Pinpoint the cell where the given text exists, returning its (X, Y) midpoint coordinate. 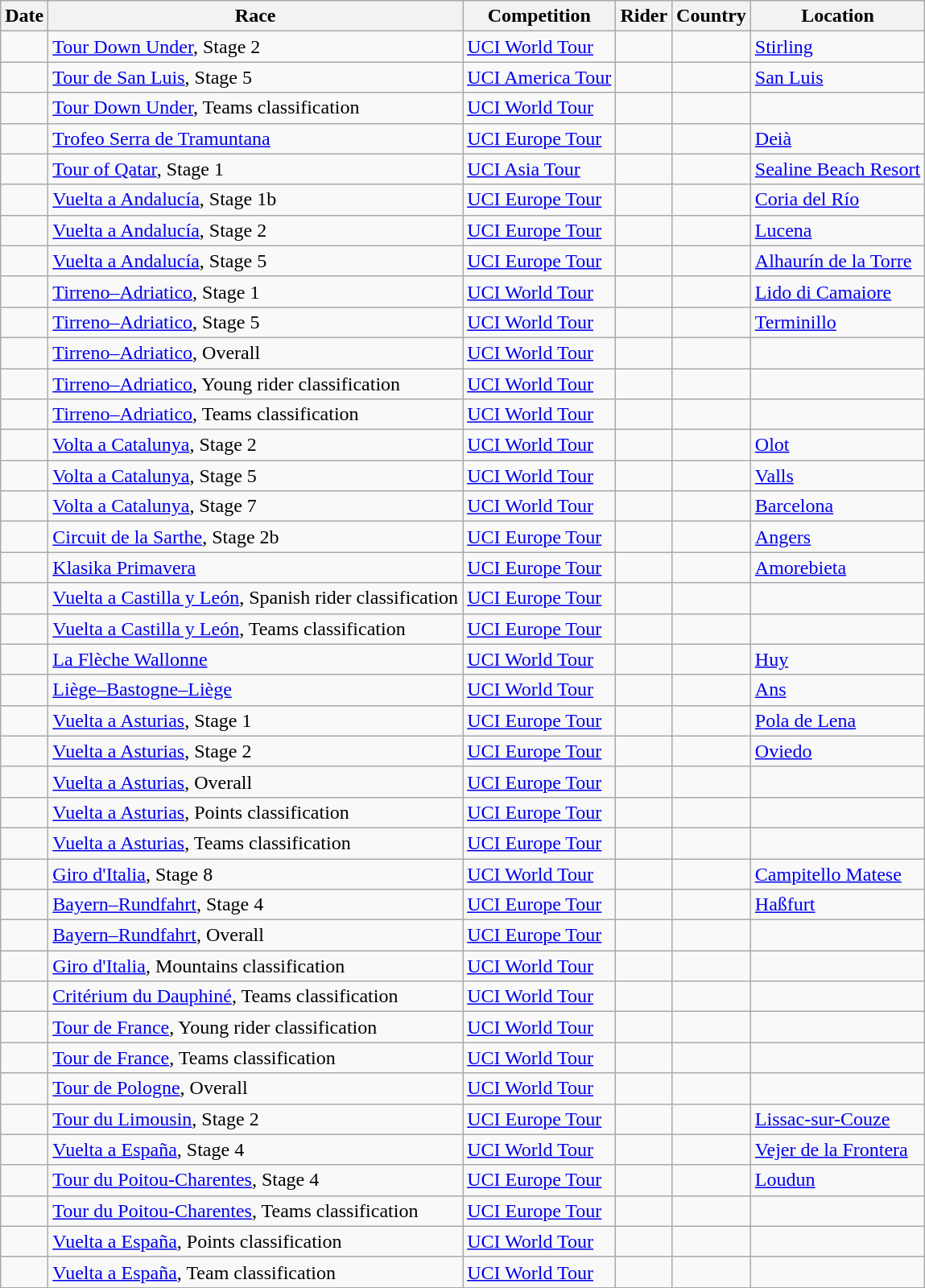
La Flèche Wallonne (256, 659)
Tour Down Under, Stage 2 (256, 47)
Valls (837, 476)
Vuelta a Asturias, Teams classification (256, 843)
Loudun (837, 1180)
Sealine Beach Resort (837, 169)
Klasika Primavera (256, 568)
Stirling (837, 47)
UCI America Tour (539, 77)
Barcelona (837, 506)
Bayern–Rundfahrt, Overall (256, 935)
Vuelta a Andalucía, Stage 1b (256, 200)
Vuelta a Andalucía, Stage 2 (256, 230)
Date (24, 16)
Liège–Bastogne–Liège (256, 690)
Vuelta a Asturias, Stage 1 (256, 720)
Competition (539, 16)
Vejer de la Frontera (837, 1150)
Country (712, 16)
Campitello Matese (837, 873)
Circuit de la Sarthe, Stage 2b (256, 537)
UCI Asia Tour (539, 169)
Volta a Catalunya, Stage 5 (256, 476)
Vuelta a Castilla y León, Spanish rider classification (256, 598)
Critérium du Dauphiné, Teams classification (256, 997)
Angers (837, 537)
Giro d'Italia, Stage 8 (256, 873)
Huy (837, 659)
Tour Down Under, Teams classification (256, 108)
Vuelta a España, Points classification (256, 1241)
Location (837, 16)
Volta a Catalunya, Stage 2 (256, 445)
Lissac-sur-Couze (837, 1119)
Vuelta a Asturias, Overall (256, 782)
Tour de France, Teams classification (256, 1058)
Tour du Limousin, Stage 2 (256, 1119)
Tirreno–Adriatico, Young rider classification (256, 384)
Race (256, 16)
Vuelta a Castilla y León, Teams classification (256, 629)
Tirreno–Adriatico, Stage 5 (256, 322)
Tirreno–Adriatico, Overall (256, 353)
Tour du Poitou-Charentes, Stage 4 (256, 1180)
Pola de Lena (837, 720)
Haßfurt (837, 905)
Giro d'Italia, Mountains classification (256, 966)
Tour de Pologne, Overall (256, 1088)
Tour du Poitou-Charentes, Teams classification (256, 1211)
Bayern–Rundfahrt, Stage 4 (256, 905)
Tirreno–Adriatico, Teams classification (256, 415)
Coria del Río (837, 200)
Trofeo Serra de Tramuntana (256, 138)
Tour de San Luis, Stage 5 (256, 77)
Vuelta a España, Stage 4 (256, 1150)
Amorebieta (837, 568)
Lido di Camaiore (837, 291)
Ans (837, 690)
Rider (644, 16)
Tour de France, Young rider classification (256, 1027)
Olot (837, 445)
Alhaurín de la Torre (837, 261)
Vuelta a Asturias, Points classification (256, 812)
Lucena (837, 230)
Tirreno–Adriatico, Stage 1 (256, 291)
San Luis (837, 77)
Vuelta a Asturias, Stage 2 (256, 751)
Tour of Qatar, Stage 1 (256, 169)
Terminillo (837, 322)
Volta a Catalunya, Stage 7 (256, 506)
Deià (837, 138)
Vuelta a Andalucía, Stage 5 (256, 261)
Vuelta a España, Team classification (256, 1272)
Oviedo (837, 751)
